Locate the cell with the specified text and output its [X, Y] center coordinate. 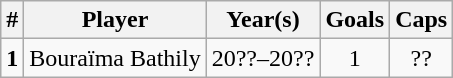
# [12, 20]
Caps [422, 20]
20??–20?? [263, 58]
?? [422, 58]
Year(s) [263, 20]
Player [115, 20]
Goals [355, 20]
Bouraïma Bathily [115, 58]
